Locate the cell with the specified text and output its (X, Y) center coordinate. 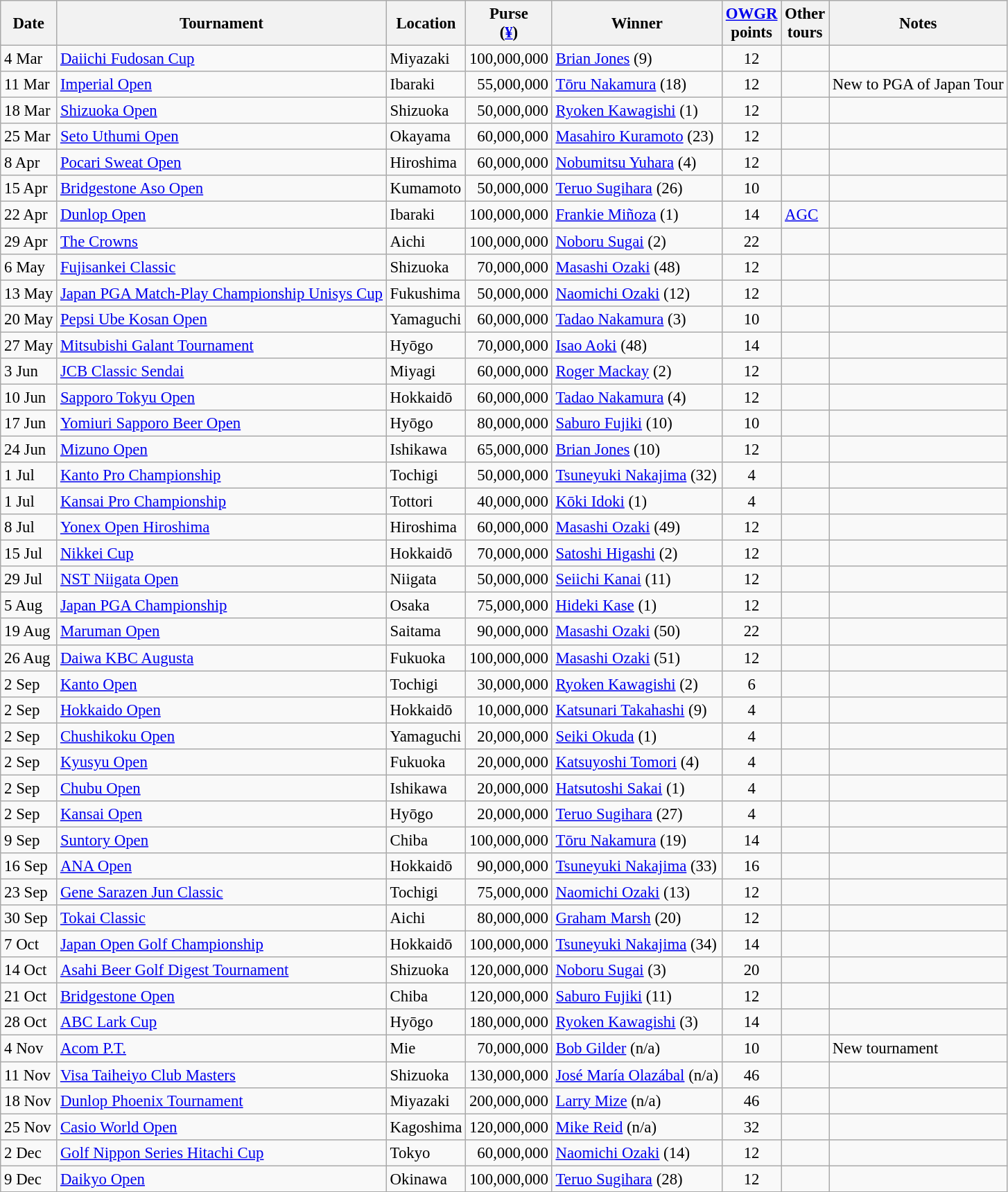
Seiki Okuda (1) (636, 736)
3 Jun (29, 371)
Bridgestone Open (222, 997)
José María Olazábal (n/a) (636, 1075)
Yomiuri Sapporo Beer Open (222, 423)
Casio World Open (222, 1127)
Saburo Fujiki (11) (636, 997)
Tōru Nakamura (18) (636, 85)
40,000,000 (509, 502)
11 Nov (29, 1075)
Ryoken Kawagishi (2) (636, 684)
6 (751, 684)
16 (751, 866)
21 Oct (29, 997)
Tokai Classic (222, 918)
Shizuoka Open (222, 111)
15 Apr (29, 189)
Saburo Fujiki (10) (636, 423)
Niigata (426, 579)
Bridgestone Aso Open (222, 189)
Daiichi Fudosan Cup (222, 59)
7 Oct (29, 945)
Osaka (426, 606)
Fukushima (426, 293)
10,000,000 (509, 710)
Notes (918, 24)
Asahi Beer Golf Digest Tournament (222, 970)
Purse(¥) (509, 24)
Tsuneyuki Nakajima (33) (636, 866)
Chubu Open (222, 788)
Gene Sarazen Jun Classic (222, 893)
Japan Open Golf Championship (222, 945)
Tottori (426, 502)
13 May (29, 293)
Pocari Sweat Open (222, 163)
22 Apr (29, 215)
Hideki Kase (1) (636, 606)
Visa Taiheiyo Club Masters (222, 1075)
Mitsubishi Galant Tournament (222, 345)
Japan PGA Championship (222, 606)
6 May (29, 267)
Ryoken Kawagishi (1) (636, 111)
JCB Classic Sendai (222, 371)
Pepsi Ube Kosan Open (222, 319)
Othertours (806, 24)
5 Aug (29, 606)
Noboru Sugai (3) (636, 970)
Graham Marsh (20) (636, 918)
ANA Open (222, 866)
Yonex Open Hiroshima (222, 527)
The Crowns (222, 241)
Teruo Sugihara (26) (636, 189)
8 Apr (29, 163)
Masashi Ozaki (50) (636, 632)
18 Mar (29, 111)
4 Mar (29, 59)
16 Sep (29, 866)
Hokkaido Open (222, 710)
Frankie Miñoza (1) (636, 215)
Tadao Nakamura (4) (636, 397)
Larry Mize (n/a) (636, 1101)
Mie (426, 1049)
19 Aug (29, 632)
Tournament (222, 24)
Katsunari Takahashi (9) (636, 710)
32 (751, 1127)
Seto Uthumi Open (222, 137)
Naomichi Ozaki (14) (636, 1152)
Mike Reid (n/a) (636, 1127)
Winner (636, 24)
130,000,000 (509, 1075)
Dunlop Open (222, 215)
29 Apr (29, 241)
Kanto Pro Championship (222, 475)
Hatsutoshi Sakai (1) (636, 788)
27 May (29, 345)
Maruman Open (222, 632)
Kyusyu Open (222, 762)
AGC (806, 215)
180,000,000 (509, 1022)
NST Niigata Open (222, 579)
Tsuneyuki Nakajima (34) (636, 945)
Fujisankei Classic (222, 267)
New tournament (918, 1049)
Kanto Open (222, 684)
Nikkei Cup (222, 554)
Acom P.T. (222, 1049)
Kansai Pro Championship (222, 502)
11 Mar (29, 85)
200,000,000 (509, 1101)
25 Nov (29, 1127)
Masashi Ozaki (51) (636, 658)
Kōki Idoki (1) (636, 502)
Tōru Nakamura (19) (636, 840)
Satoshi Higashi (2) (636, 554)
Seiichi Kanai (11) (636, 579)
Chushikoku Open (222, 736)
Location (426, 24)
Masashi Ozaki (48) (636, 267)
New to PGA of Japan Tour (918, 85)
Golf Nippon Series Hitachi Cup (222, 1152)
Brian Jones (9) (636, 59)
Naomichi Ozaki (12) (636, 293)
65,000,000 (509, 449)
9 Sep (29, 840)
Kagoshima (426, 1127)
2 Dec (29, 1152)
30 Sep (29, 918)
Katsuyoshi Tomori (4) (636, 762)
Okayama (426, 137)
Isao Aoki (48) (636, 345)
Kansai Open (222, 814)
OWGRpoints (751, 24)
20 May (29, 319)
Miyagi (426, 371)
Suntory Open (222, 840)
Japan PGA Match-Play Championship Unisys Cup (222, 293)
26 Aug (29, 658)
Nobumitsu Yuhara (4) (636, 163)
10 Jun (29, 397)
Tsuneyuki Nakajima (32) (636, 475)
8 Jul (29, 527)
Teruo Sugihara (28) (636, 1179)
23 Sep (29, 893)
9 Dec (29, 1179)
30,000,000 (509, 684)
Sapporo Tokyu Open (222, 397)
Mizuno Open (222, 449)
Tokyo (426, 1152)
Okinawa (426, 1179)
Ryoken Kawagishi (3) (636, 1022)
Date (29, 24)
Masashi Ozaki (49) (636, 527)
18 Nov (29, 1101)
Tadao Nakamura (3) (636, 319)
ABC Lark Cup (222, 1022)
55,000,000 (509, 85)
15 Jul (29, 554)
20 (751, 970)
Saitama (426, 632)
14 Oct (29, 970)
Brian Jones (10) (636, 449)
Bob Gilder (n/a) (636, 1049)
Daiwa KBC Augusta (222, 658)
17 Jun (29, 423)
Masahiro Kuramoto (23) (636, 137)
25 Mar (29, 137)
4 Nov (29, 1049)
Kumamoto (426, 189)
Imperial Open (222, 85)
Naomichi Ozaki (13) (636, 893)
Teruo Sugihara (27) (636, 814)
Daikyo Open (222, 1179)
28 Oct (29, 1022)
24 Jun (29, 449)
29 Jul (29, 579)
Roger Mackay (2) (636, 371)
Dunlop Phoenix Tournament (222, 1101)
Noboru Sugai (2) (636, 241)
